For the text-containing cell, return its midpoint in (x, y) coordinate format. 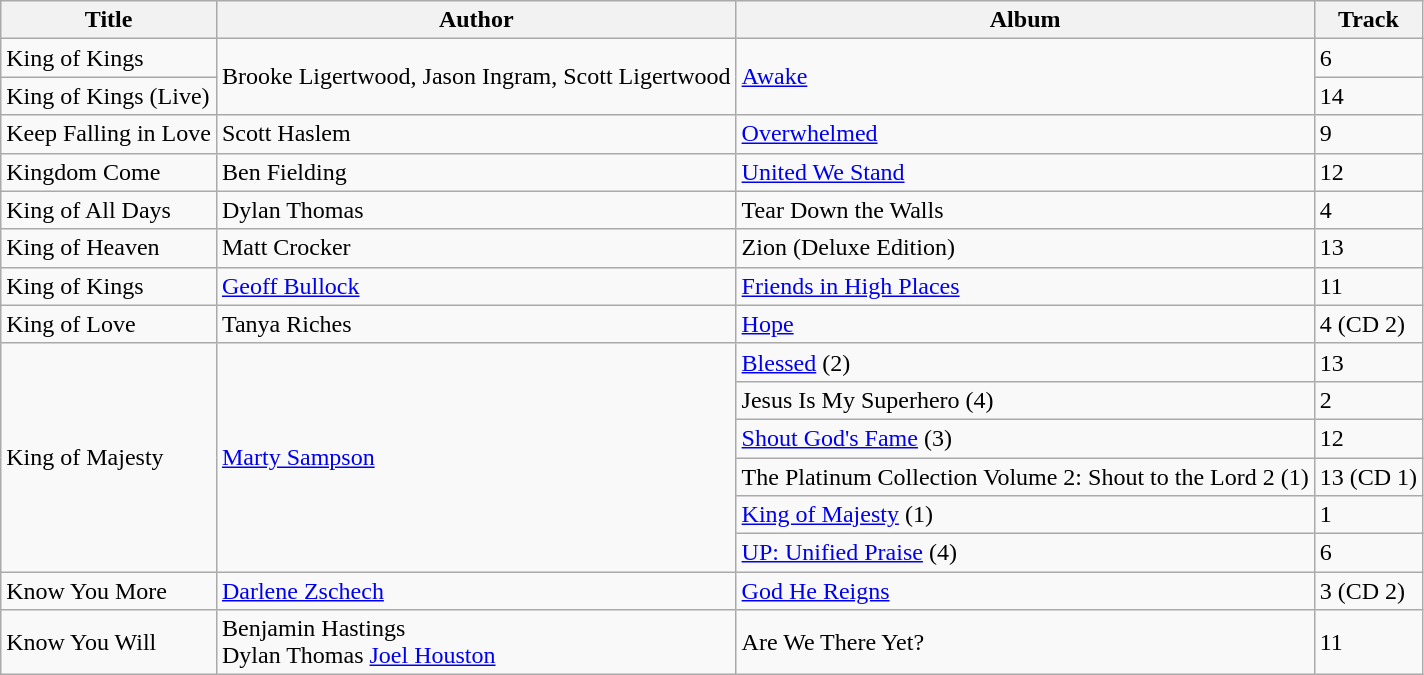
3 (CD 2) (1368, 591)
2 (1368, 400)
9 (1368, 134)
United We Stand (1025, 172)
King of Love (109, 324)
King of Majesty (109, 457)
Ben Fielding (476, 172)
Blessed (2) (1025, 362)
Awake (1025, 77)
Album (1025, 20)
Track (1368, 20)
Title (109, 20)
Keep Falling in Love (109, 134)
Dylan Thomas (476, 210)
Darlene Zschech (476, 591)
Geoff Bullock (476, 286)
Jesus Is My Superhero (4) (1025, 400)
Kingdom Come (109, 172)
14 (1368, 96)
Know You Will (109, 642)
Benjamin HastingsDylan Thomas Joel Houston (476, 642)
King of Kings (Live) (109, 96)
Friends in High Places (1025, 286)
God He Reigns (1025, 591)
Hope (1025, 324)
Marty Sampson (476, 457)
4 (1368, 210)
Shout God's Fame (3) (1025, 438)
Brooke Ligertwood, Jason Ingram, Scott Ligertwood (476, 77)
Author (476, 20)
Zion (Deluxe Edition) (1025, 248)
13 (CD 1) (1368, 477)
The Platinum Collection Volume 2: Shout to the Lord 2 (1) (1025, 477)
Are We There Yet? (1025, 642)
UP: Unified Praise (4) (1025, 553)
King of All Days (109, 210)
King of Heaven (109, 248)
Know You More (109, 591)
Scott Haslem (476, 134)
Matt Crocker (476, 248)
Tear Down the Walls (1025, 210)
Tanya Riches (476, 324)
King of Majesty (1) (1025, 515)
1 (1368, 515)
4 (CD 2) (1368, 324)
Overwhelmed (1025, 134)
